Scan for the cell matching the given text and deliver its (X, Y) coordinate at center. 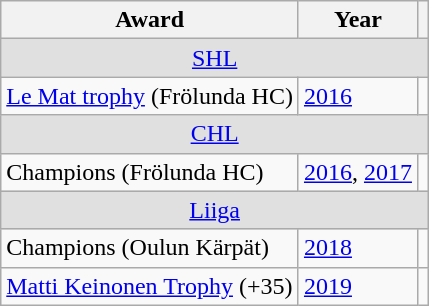
Year (358, 20)
2019 (358, 286)
2016, 2017 (358, 172)
Matti Keinonen Trophy (+35) (150, 286)
CHL (215, 134)
Champions (Frölunda HC) (150, 172)
2016 (358, 96)
Champions (Oulun Kärpät) (150, 248)
2018 (358, 248)
Liiga (215, 210)
SHL (215, 58)
Award (150, 20)
Le Mat trophy (Frölunda HC) (150, 96)
